Locate the cell with the specified text and output its (X, Y) center coordinate. 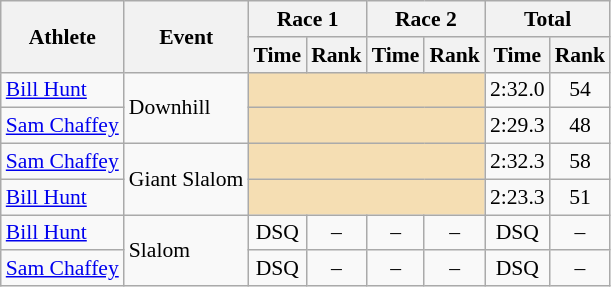
2:32.3 (518, 162)
58 (580, 162)
2:32.0 (518, 90)
2:23.3 (518, 197)
Race 1 (307, 19)
Total (548, 19)
Race 2 (426, 19)
Slalom (186, 250)
Giant Slalom (186, 180)
Event (186, 36)
Athlete (62, 36)
54 (580, 90)
51 (580, 197)
2:29.3 (518, 126)
Downhill (186, 108)
48 (580, 126)
